From the cell containing the given text, extract its center point as (x, y) coordinate. 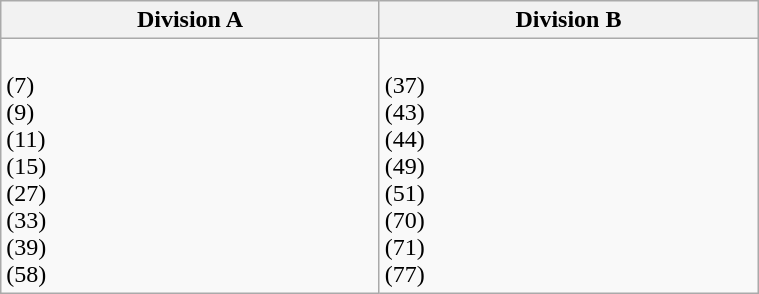
(7) (9) (11) (15) (27) (33) (39) (58) (190, 166)
Division B (568, 20)
(37) (43) (44) (49) (51) (70) (71) (77) (568, 166)
Division A (190, 20)
